Search for the cell housing the specified text and yield its [X, Y] center coordinate. 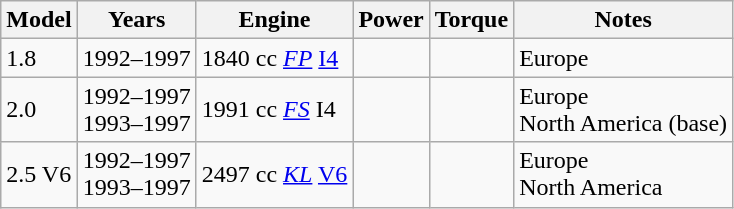
Europe [624, 58]
1992–1997 [136, 58]
2.0 [39, 110]
2.5 V6 [39, 174]
1.8 [39, 58]
Torque [471, 20]
1991 cc FS I4 [274, 110]
Model [39, 20]
Years [136, 20]
1840 cc FP I4 [274, 58]
2497 cc KL V6 [274, 174]
EuropeNorth America [624, 174]
Notes [624, 20]
EuropeNorth America (base) [624, 110]
Power [391, 20]
Engine [274, 20]
